Capture the cell that displays the provided text and extract its (X, Y) central coordinate. 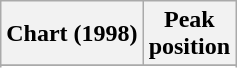
Chart (1998) (72, 34)
Peakposition (189, 34)
